Find where the given text appears and provide that cell's center as (x, y) coordinate. 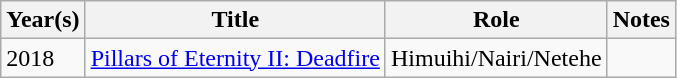
Himuihi/Nairi/Netehe (496, 58)
2018 (43, 58)
Year(s) (43, 20)
Role (496, 20)
Pillars of Eternity II: Deadfire (235, 58)
Title (235, 20)
Notes (641, 20)
